Output the [x, y] coordinate of the center of the cell containing the given text.  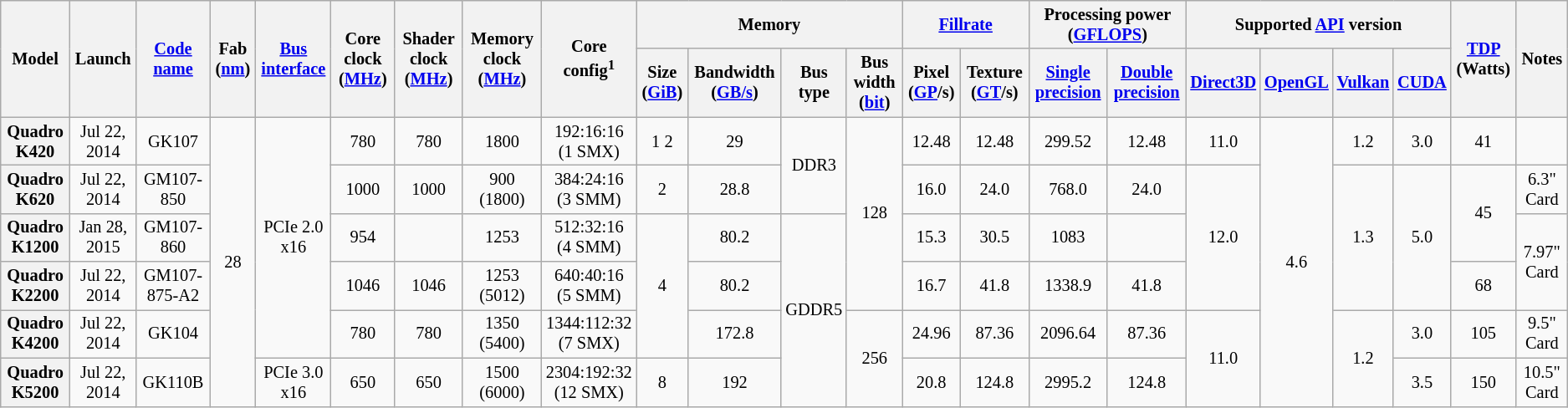
Quadro K2200 [35, 286]
DDR3 [814, 166]
Bus interface [294, 59]
640:40:16(5 SMM) [589, 286]
Size (GiB) [662, 83]
Memory clock (MHz) [502, 59]
4.6 [1296, 262]
Quadro K620 [35, 189]
128 [875, 214]
2304:192:32(12 SMX) [589, 382]
Model [35, 59]
Pixel (GP/s) [932, 83]
512:32:16(4 SMM) [589, 237]
GK104 [173, 334]
1253 [502, 237]
20.8 [932, 382]
Fillrate [965, 24]
16.7 [932, 286]
1253(5012) [502, 286]
900(1800) [502, 189]
1.3 [1363, 237]
Notes [1542, 59]
384:24:16(3 SMM) [589, 189]
GM107-860 [173, 237]
2995.2 [1068, 382]
Texture (GT/s) [994, 83]
GDDR5 [814, 309]
5.0 [1422, 237]
Core config1 [589, 59]
768.0 [1068, 189]
45 [1484, 212]
Vulkan [1363, 83]
954 [363, 237]
OpenGL [1296, 83]
GM107-875-A2 [173, 286]
Fab (nm) [232, 59]
150 [1484, 382]
Quadro K4200 [35, 334]
7.97" Card [1542, 261]
Double precision [1147, 83]
30.5 [994, 237]
12.0 [1223, 237]
4 [662, 286]
Single precision [1068, 83]
Bandwidth (GB/s) [734, 83]
105 [1484, 334]
15.3 [932, 237]
GK110B [173, 382]
29 [734, 141]
Quadro K420 [35, 141]
16.0 [932, 189]
PCIe 3.0 x16 [294, 382]
Quadro K1200 [35, 237]
Code name [173, 59]
2 [662, 189]
299.52 [1068, 141]
Shader clock (MHz) [429, 59]
1350(5400) [502, 334]
24.96 [932, 334]
GK107 [173, 141]
Processing power (GFLOPS) [1107, 24]
256 [875, 358]
192:16:16(1 SMX) [589, 141]
Jan 28, 2015 [103, 237]
1 2 [662, 141]
Core clock (MHz) [363, 59]
CUDA [1422, 83]
172.8 [734, 334]
Launch [103, 59]
Bus width (bit) [875, 83]
192 [734, 382]
1800 [502, 141]
68 [1484, 286]
8 [662, 382]
1083 [1068, 237]
GM107-850 [173, 189]
28 [232, 262]
Direct3D [1223, 83]
Quadro K5200 [35, 382]
1500(6000) [502, 382]
Bus type [814, 83]
PCIe 2.0 x16 [294, 237]
1344:112:32(7 SMX) [589, 334]
3.5 [1422, 382]
6.3" Card [1542, 189]
9.5" Card [1542, 334]
28.8 [734, 189]
10.5" Card [1542, 382]
Memory [769, 24]
41 [1484, 141]
2096.64 [1068, 334]
Supported API version [1318, 24]
1338.9 [1068, 286]
TDP (Watts) [1484, 59]
